Capture the cell that displays the provided text and extract its (X, Y) central coordinate. 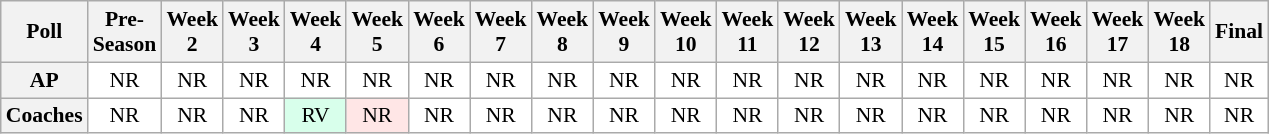
AP (44, 80)
Week7 (501, 32)
Week12 (809, 32)
Week9 (624, 32)
Week6 (439, 32)
Week4 (316, 32)
Final (1239, 32)
RV (316, 116)
Week14 (933, 32)
Coaches (44, 116)
Week10 (686, 32)
Week13 (871, 32)
Pre-Season (125, 32)
Poll (44, 32)
Week18 (1179, 32)
Week8 (562, 32)
Week3 (254, 32)
Week16 (1056, 32)
Week5 (377, 32)
Week15 (994, 32)
Week17 (1118, 32)
Week11 (748, 32)
Week2 (192, 32)
